Capture the cell that displays the provided text and extract its [x, y] central coordinate. 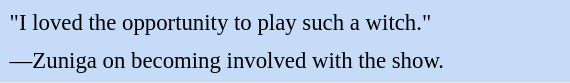
—Zuniga on becoming involved with the show. [286, 60]
"I loved the opportunity to play such a witch." [286, 23]
